Detect which cell encompasses the target text, then output its [x, y] center coordinate. 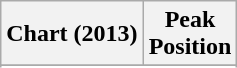
PeakPosition [190, 34]
Chart (2013) [72, 34]
